Return the [X, Y] coordinate for the center point of the cell that contains the specified text.  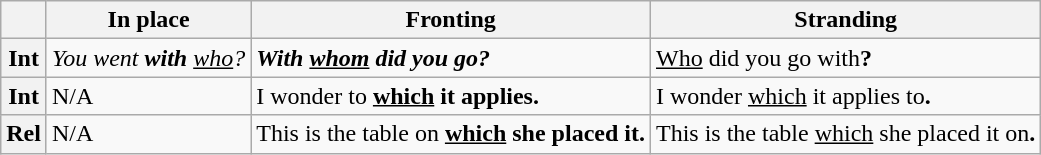
With whom did you go? [451, 58]
You went with who? [148, 58]
I wonder to which it applies. [451, 96]
Rel [24, 134]
Fronting [451, 20]
This is the table which she placed it on. [845, 134]
This is the table on which she placed it. [451, 134]
I wonder which it applies to. [845, 96]
In place [148, 20]
Who did you go with? [845, 58]
Stranding [845, 20]
